Scan for the cell matching the given text and deliver its (x, y) coordinate at center. 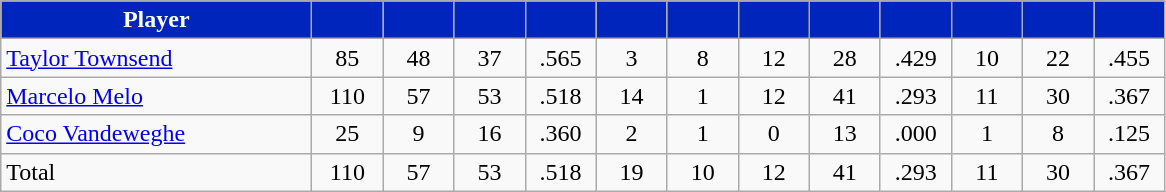
.455 (1130, 58)
25 (348, 134)
37 (490, 58)
Taylor Townsend (156, 58)
Marcelo Melo (156, 96)
19 (632, 172)
2 (632, 134)
Player (156, 20)
85 (348, 58)
.360 (560, 134)
.125 (1130, 134)
3 (632, 58)
48 (418, 58)
28 (844, 58)
14 (632, 96)
0 (774, 134)
22 (1058, 58)
16 (490, 134)
.429 (916, 58)
13 (844, 134)
.000 (916, 134)
9 (418, 134)
Total (156, 172)
Coco Vandeweghe (156, 134)
.565 (560, 58)
